For the text-containing cell, return its midpoint in [x, y] coordinate format. 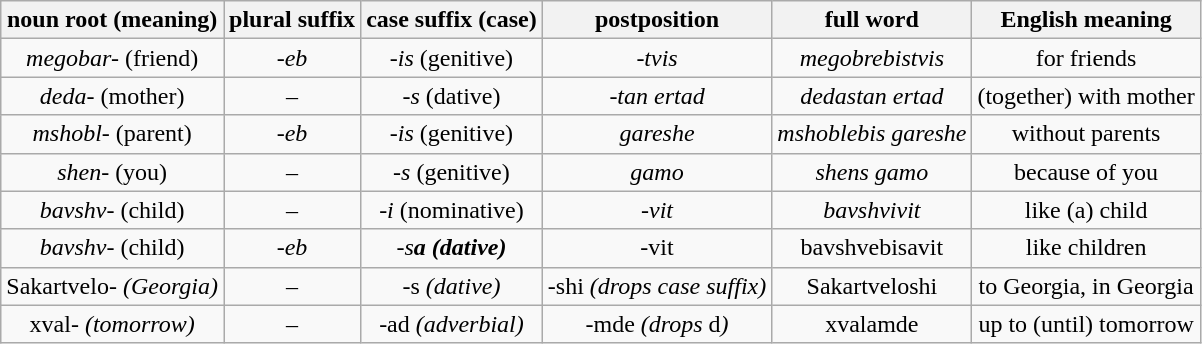
Sakartvelo- (Georgia) [112, 286]
up to (until) tomorrow [1086, 324]
for friends [1086, 58]
-mde (drops d) [656, 324]
plural suffix [292, 20]
-ad (adverbial) [452, 324]
noun root (meaning) [112, 20]
case suffix (case) [452, 20]
xvalamde [872, 324]
Sakartveloshi [872, 286]
-i (nominative) [452, 210]
gamo [656, 172]
mshobl- (parent) [112, 134]
bavshvivit [872, 210]
mshoblebis gareshe [872, 134]
-tvis [656, 58]
(together) with mother [1086, 96]
gareshe [656, 134]
English meaning [1086, 20]
like children [1086, 248]
full word [872, 20]
like (a) child [1086, 210]
bavshvebisavit [872, 248]
-sa (dative) [452, 248]
-shi (drops case suffix) [656, 286]
without parents [1086, 134]
xval- (tomorrow) [112, 324]
postposition [656, 20]
-tan ertad [656, 96]
shen- (you) [112, 172]
-s (genitive) [452, 172]
megobar- (friend) [112, 58]
deda- (mother) [112, 96]
to Georgia, in Georgia [1086, 286]
shens gamo [872, 172]
megobrebistvis [872, 58]
dedastan ertad [872, 96]
because of you [1086, 172]
